Find where the given text appears and provide that cell's center as (x, y) coordinate. 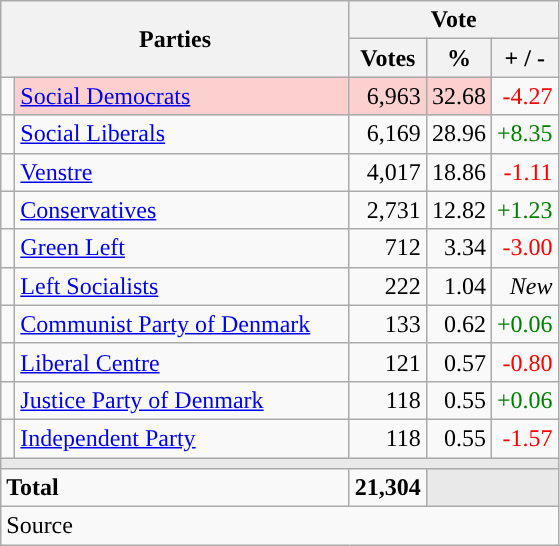
6,963 (388, 96)
-1.57 (524, 438)
6,169 (388, 134)
-3.00 (524, 248)
New (524, 286)
712 (388, 248)
3.34 (458, 248)
-1.11 (524, 172)
Left Socialists (182, 286)
Social Democrats (182, 96)
Venstre (182, 172)
-0.80 (524, 362)
0.62 (458, 324)
1.04 (458, 286)
12.82 (458, 210)
+ / - (524, 58)
Source (280, 526)
28.96 (458, 134)
% (458, 58)
+8.35 (524, 134)
2,731 (388, 210)
+1.23 (524, 210)
Green Left (182, 248)
0.57 (458, 362)
Communist Party of Denmark (182, 324)
Conservatives (182, 210)
Justice Party of Denmark (182, 400)
Total (176, 488)
4,017 (388, 172)
32.68 (458, 96)
Independent Party (182, 438)
121 (388, 362)
-4.27 (524, 96)
Social Liberals (182, 134)
Votes (388, 58)
21,304 (388, 488)
222 (388, 286)
133 (388, 324)
Vote (454, 20)
Liberal Centre (182, 362)
18.86 (458, 172)
Parties (176, 39)
